Identify which cell holds the provided text, then report its [X, Y] central coordinate. 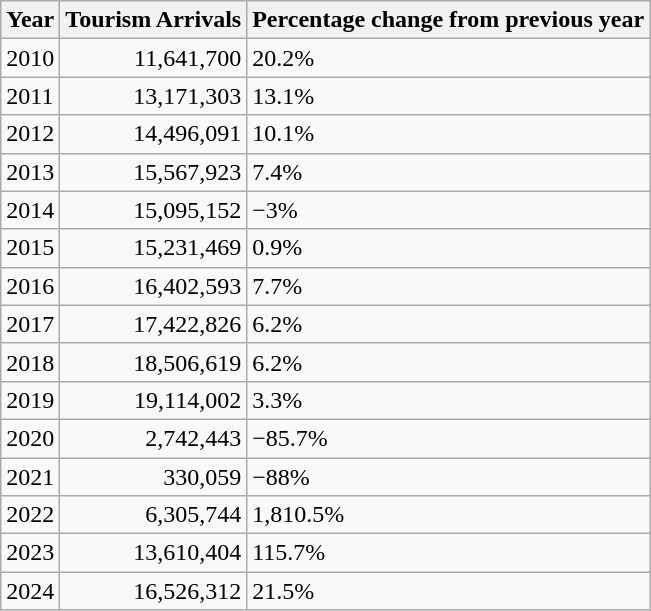
15,095,152 [154, 210]
16,402,593 [154, 286]
16,526,312 [154, 591]
13,171,303 [154, 96]
14,496,091 [154, 134]
2,742,443 [154, 438]
2018 [30, 362]
0.9% [448, 248]
7.7% [448, 286]
330,059 [154, 477]
2015 [30, 248]
3.3% [448, 400]
17,422,826 [154, 324]
2011 [30, 96]
Year [30, 20]
2013 [30, 172]
20.2% [448, 58]
−88% [448, 477]
7.4% [448, 172]
19,114,002 [154, 400]
1,810.5% [448, 515]
13,610,404 [154, 553]
2020 [30, 438]
11,641,700 [154, 58]
2012 [30, 134]
Percentage change from previous year [448, 20]
21.5% [448, 591]
2014 [30, 210]
2010 [30, 58]
6,305,744 [154, 515]
2024 [30, 591]
−85.7% [448, 438]
2023 [30, 553]
10.1% [448, 134]
13.1% [448, 96]
2017 [30, 324]
18,506,619 [154, 362]
15,567,923 [154, 172]
115.7% [448, 553]
2019 [30, 400]
−3% [448, 210]
2021 [30, 477]
2022 [30, 515]
15,231,469 [154, 248]
2016 [30, 286]
Tourism Arrivals [154, 20]
